From the cell containing the given text, extract its center point as [x, y] coordinate. 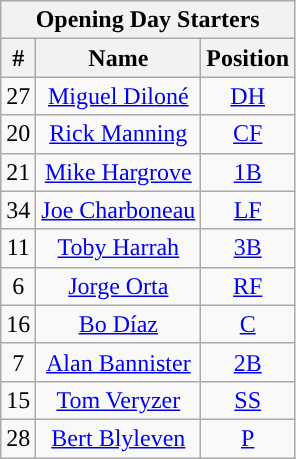
6 [18, 286]
Bo Díaz [118, 324]
20 [18, 134]
28 [18, 438]
C [248, 324]
DH [248, 96]
Name [118, 58]
LF [248, 210]
Rick Manning [118, 134]
Bert Blyleven [118, 438]
Tom Veryzer [118, 400]
11 [18, 248]
# [18, 58]
3B [248, 248]
2B [248, 362]
Toby Harrah [118, 248]
Jorge Orta [118, 286]
Miguel Diloné [118, 96]
CF [248, 134]
SS [248, 400]
P [248, 438]
27 [18, 96]
21 [18, 172]
Position [248, 58]
16 [18, 324]
1B [248, 172]
Alan Bannister [118, 362]
15 [18, 400]
Joe Charboneau [118, 210]
Opening Day Starters [148, 20]
34 [18, 210]
RF [248, 286]
7 [18, 362]
Mike Hargrove [118, 172]
